Identify which cell holds the provided text, then report its (X, Y) central coordinate. 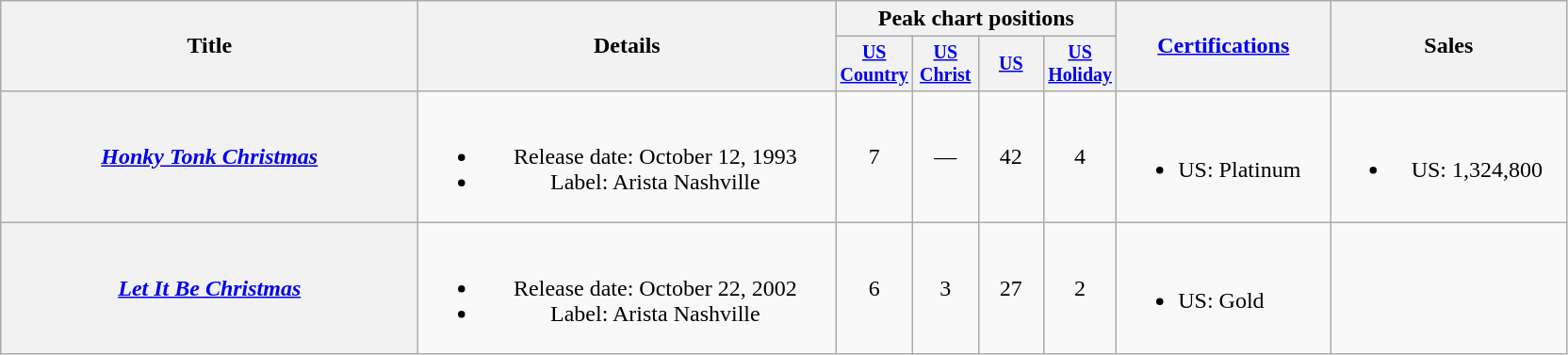
Release date: October 12, 1993Label: Arista Nashville (628, 156)
Sales (1449, 46)
US Christ (946, 64)
Title (209, 46)
— (946, 156)
Details (628, 46)
US (1010, 64)
US: 1,324,800 (1449, 156)
7 (874, 156)
42 (1010, 156)
US: Platinum (1223, 156)
Let It Be Christmas (209, 288)
Certifications (1223, 46)
US Holiday (1080, 64)
Release date: October 22, 2002Label: Arista Nashville (628, 288)
2 (1080, 288)
27 (1010, 288)
Honky Tonk Christmas (209, 156)
3 (946, 288)
Peak chart positions (976, 19)
6 (874, 288)
4 (1080, 156)
US: Gold (1223, 288)
US Country (874, 64)
